Output the [x, y] coordinate of the center of the cell containing the given text.  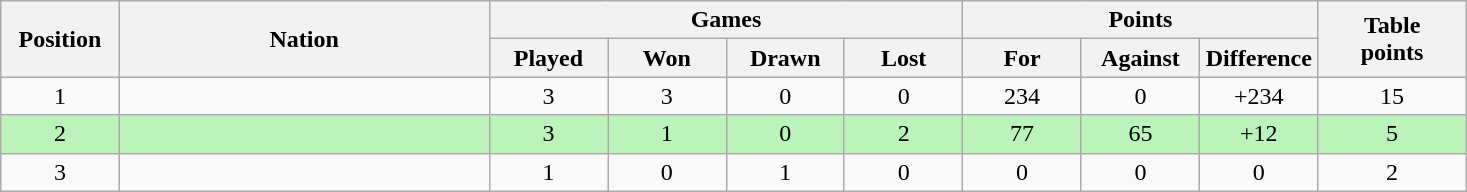
15 [1392, 96]
Drawn [785, 58]
234 [1022, 96]
Against [1140, 58]
Won [667, 58]
Games [726, 20]
5 [1392, 134]
For [1022, 58]
77 [1022, 134]
65 [1140, 134]
Difference [1259, 58]
+12 [1259, 134]
Tablepoints [1392, 39]
Position [60, 39]
+234 [1259, 96]
Lost [903, 58]
Played [548, 58]
Points [1140, 20]
Nation [304, 39]
